Determine the [x, y] coordinate at the center of the cell enclosing the given text.  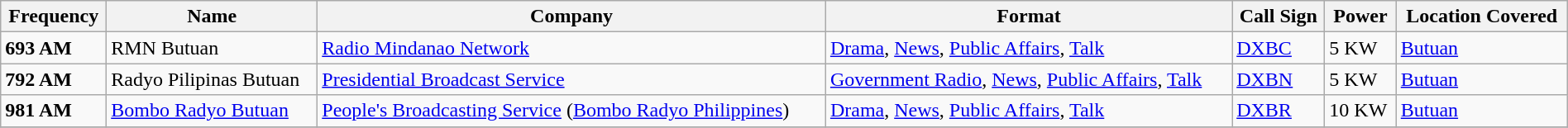
10 KW [1360, 111]
693 AM [54, 48]
Government Radio, News, Public Affairs, Talk [1029, 79]
DXBR [1279, 111]
DXBN [1279, 79]
Name [212, 17]
Call Sign [1279, 17]
Bombo Radyo Butuan [212, 111]
792 AM [54, 79]
People's Broadcasting Service (Bombo Radyo Philippines) [572, 111]
Format [1029, 17]
RMN Butuan [212, 48]
Company [572, 17]
981 AM [54, 111]
Radio Mindanao Network [572, 48]
Radyo Pilipinas Butuan [212, 79]
Presidential Broadcast Service [572, 79]
Frequency [54, 17]
Location Covered [1482, 17]
DXBC [1279, 48]
Power [1360, 17]
